Determine the (X, Y) coordinate at the center of the cell enclosing the given text.  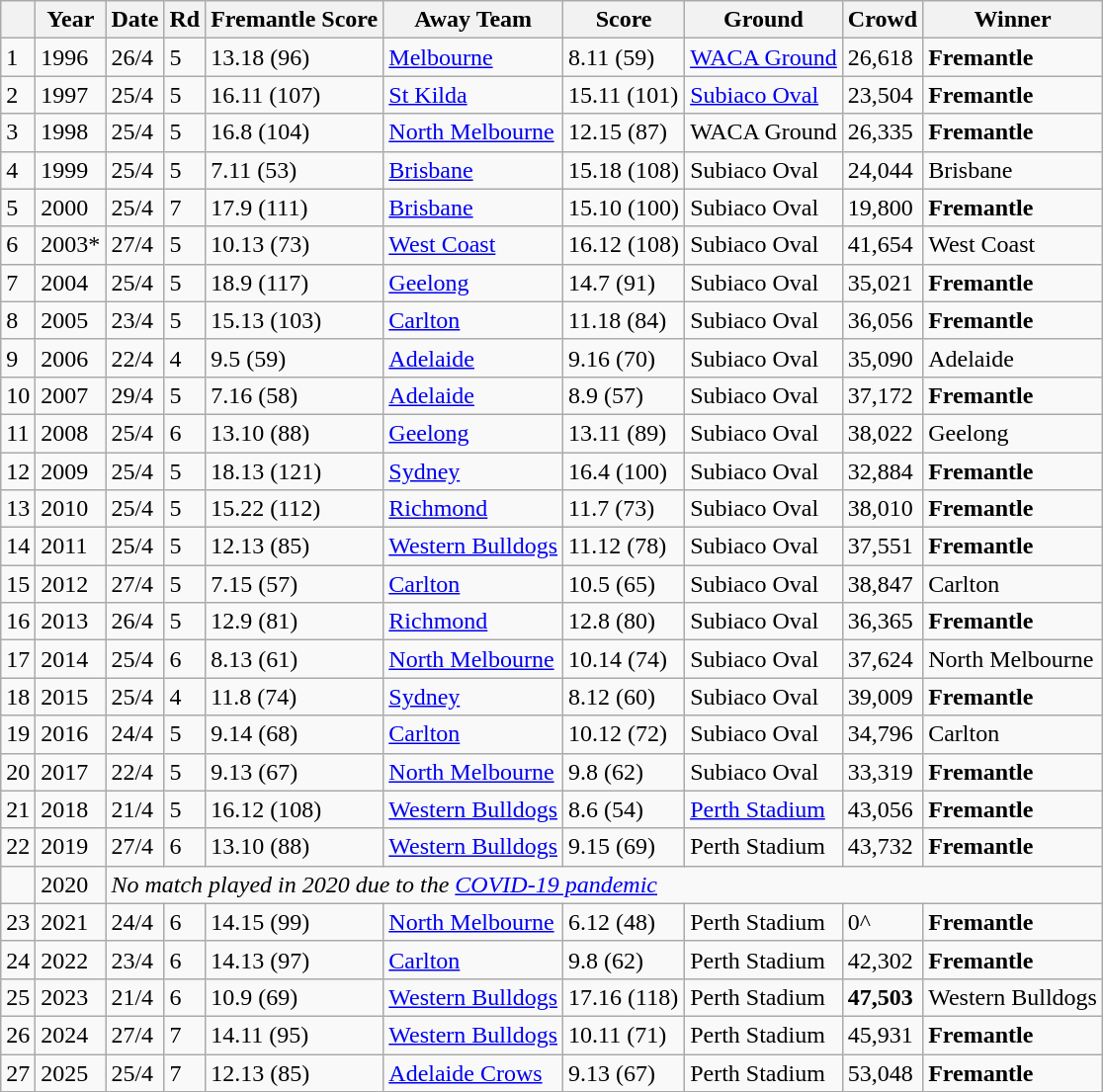
38,847 (882, 584)
19 (18, 734)
Adelaide Crows (473, 1072)
24,044 (882, 170)
10.13 (73) (295, 245)
11.18 (84) (625, 320)
15.18 (108) (625, 170)
2013 (71, 622)
14.13 (97) (295, 960)
2006 (71, 358)
43,056 (882, 809)
2000 (71, 208)
7.15 (57) (295, 584)
36,056 (882, 320)
26 (18, 1035)
15.11 (101) (625, 95)
22 (18, 847)
7.16 (58) (295, 395)
0^ (882, 922)
Ground (764, 20)
Crowd (882, 20)
2007 (71, 395)
15.22 (112) (295, 509)
2023 (71, 997)
2011 (71, 546)
11.12 (78) (625, 546)
9.5 (59) (295, 358)
13.11 (89) (625, 433)
1999 (71, 170)
12.9 (81) (295, 622)
12.15 (87) (625, 132)
16.11 (107) (295, 95)
8.6 (54) (625, 809)
43,732 (882, 847)
37,624 (882, 659)
14.7 (91) (625, 283)
9 (18, 358)
39,009 (882, 697)
2005 (71, 320)
1 (18, 57)
21 (18, 809)
33,319 (882, 772)
38,022 (882, 433)
No match played in 2020 due to the COVID-19 pandemic (605, 884)
47,503 (882, 997)
2004 (71, 283)
35,090 (882, 358)
9.16 (70) (625, 358)
11.8 (74) (295, 697)
11 (18, 433)
2018 (71, 809)
42,302 (882, 960)
18.13 (121) (295, 471)
34,796 (882, 734)
16.8 (104) (295, 132)
10 (18, 395)
45,931 (882, 1035)
2020 (71, 884)
2015 (71, 697)
15.10 (100) (625, 208)
27 (18, 1072)
37,551 (882, 546)
8.9 (57) (625, 395)
Score (625, 20)
Rd (185, 20)
36,365 (882, 622)
13.18 (96) (295, 57)
2 (18, 95)
2008 (71, 433)
16.4 (100) (625, 471)
25 (18, 997)
23 (18, 922)
Fremantle Score (295, 20)
Melbourne (473, 57)
10.11 (71) (625, 1035)
18.9 (117) (295, 283)
1996 (71, 57)
8 (18, 320)
2024 (71, 1035)
10.14 (74) (625, 659)
Year (71, 20)
12.8 (80) (625, 622)
10.9 (69) (295, 997)
9.14 (68) (295, 734)
9.15 (69) (625, 847)
Away Team (473, 20)
2012 (71, 584)
37,172 (882, 395)
1997 (71, 95)
26,618 (882, 57)
17.16 (118) (625, 997)
29/4 (134, 395)
8.12 (60) (625, 697)
2014 (71, 659)
2021 (71, 922)
2025 (71, 1072)
13 (18, 509)
2022 (71, 960)
14.15 (99) (295, 922)
8.13 (61) (295, 659)
10.5 (65) (625, 584)
14.11 (95) (295, 1035)
2016 (71, 734)
2019 (71, 847)
6.12 (48) (625, 922)
Winner (1013, 20)
14 (18, 546)
20 (18, 772)
16 (18, 622)
41,654 (882, 245)
12 (18, 471)
11.7 (73) (625, 509)
8.11 (59) (625, 57)
35,021 (882, 283)
24 (18, 960)
17.9 (111) (295, 208)
Date (134, 20)
2003* (71, 245)
18 (18, 697)
26,335 (882, 132)
2010 (71, 509)
23,504 (882, 95)
2009 (71, 471)
53,048 (882, 1072)
32,884 (882, 471)
15.13 (103) (295, 320)
7.11 (53) (295, 170)
17 (18, 659)
10.12 (72) (625, 734)
2017 (71, 772)
19,800 (882, 208)
38,010 (882, 509)
1998 (71, 132)
St Kilda (473, 95)
3 (18, 132)
15 (18, 584)
